Identify which cell holds the provided text, then report its (x, y) central coordinate. 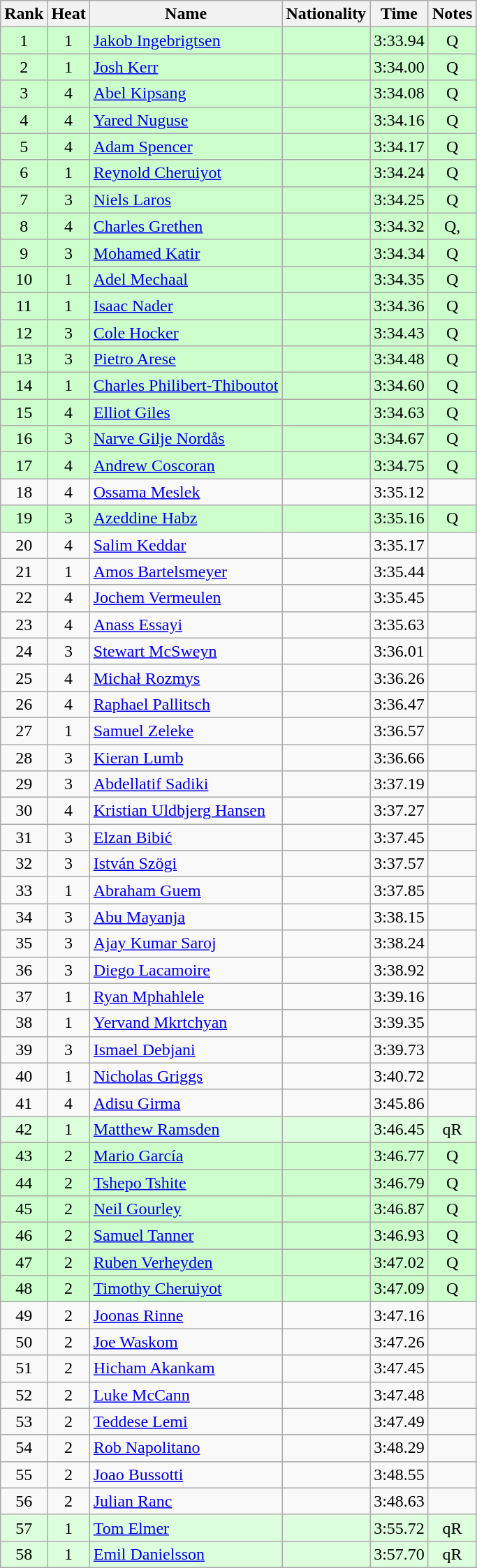
34 (24, 917)
Michał Rozmys (186, 678)
Ajay Kumar Saroj (186, 943)
3:35.63 (399, 625)
3:35.12 (399, 492)
Rob Napolitano (186, 1448)
16 (24, 439)
Tshepo Tshite (186, 1183)
37 (24, 996)
3:37.85 (399, 890)
Elliot Giles (186, 412)
Mohamed Katir (186, 253)
Nicholas Griggs (186, 1076)
3:34.35 (399, 279)
43 (24, 1156)
20 (24, 545)
25 (24, 678)
54 (24, 1448)
14 (24, 386)
47 (24, 1262)
Abel Kipsang (186, 94)
8 (24, 226)
45 (24, 1209)
3:34.32 (399, 226)
3:34.36 (399, 306)
3:37.57 (399, 864)
Ruben Verheyden (186, 1262)
3:48.63 (399, 1501)
Narve Gilje Nordås (186, 439)
Abdellatif Sadiki (186, 784)
Emil Danielsson (186, 1554)
3:47.49 (399, 1421)
Josh Kerr (186, 67)
Jakob Ingebrigtsen (186, 40)
István Szögi (186, 864)
Rank (24, 14)
15 (24, 412)
Stewart McSweyn (186, 651)
3:40.72 (399, 1076)
3:34.48 (399, 359)
Charles Philibert-Thiboutot (186, 386)
Name (186, 14)
3:34.00 (399, 67)
Ossama Meslek (186, 492)
Neil Gourley (186, 1209)
12 (24, 333)
32 (24, 864)
3:47.48 (399, 1395)
11 (24, 306)
3:34.08 (399, 94)
3:37.45 (399, 837)
Azeddine Habz (186, 518)
Pietro Arese (186, 359)
17 (24, 465)
3:38.15 (399, 917)
Cole Hocker (186, 333)
41 (24, 1103)
Jochem Vermeulen (186, 598)
10 (24, 279)
Samuel Zeleke (186, 731)
29 (24, 784)
3:34.16 (399, 120)
3:35.45 (399, 598)
3:36.26 (399, 678)
38 (24, 1023)
46 (24, 1236)
36 (24, 970)
Q, (452, 226)
3:48.55 (399, 1474)
3:47.09 (399, 1289)
9 (24, 253)
3:36.47 (399, 704)
5 (24, 147)
51 (24, 1368)
53 (24, 1421)
Yervand Mkrtchyan (186, 1023)
56 (24, 1501)
3:47.02 (399, 1262)
Adisu Girma (186, 1103)
Abu Mayanja (186, 917)
3:46.87 (399, 1209)
58 (24, 1554)
22 (24, 598)
Nationality (326, 14)
3:36.57 (399, 731)
3:37.27 (399, 811)
35 (24, 943)
3:55.72 (399, 1528)
Elzan Bibić (186, 837)
44 (24, 1183)
Reynold Cheruiyot (186, 173)
3:34.34 (399, 253)
Joao Bussotti (186, 1474)
3:39.35 (399, 1023)
3:34.25 (399, 200)
Teddese Lemi (186, 1421)
Andrew Coscoran (186, 465)
Adel Mechaal (186, 279)
40 (24, 1076)
28 (24, 757)
52 (24, 1395)
55 (24, 1474)
19 (24, 518)
Abraham Guem (186, 890)
3:34.67 (399, 439)
24 (24, 651)
3:34.17 (399, 147)
7 (24, 200)
Kristian Uldbjerg Hansen (186, 811)
39 (24, 1050)
Julian Ranc (186, 1501)
3:46.93 (399, 1236)
23 (24, 625)
3:34.24 (399, 173)
Tom Elmer (186, 1528)
Kieran Lumb (186, 757)
3:37.19 (399, 784)
33 (24, 890)
3:33.94 (399, 40)
Samuel Tanner (186, 1236)
3:35.44 (399, 572)
42 (24, 1129)
26 (24, 704)
3:47.26 (399, 1342)
Hicham Akankam (186, 1368)
Salim Keddar (186, 545)
Charles Grethen (186, 226)
21 (24, 572)
3:45.86 (399, 1103)
3:38.92 (399, 970)
31 (24, 837)
3:34.43 (399, 333)
Diego Lacamoire (186, 970)
3:46.77 (399, 1156)
3:57.70 (399, 1554)
57 (24, 1528)
Raphael Pallitsch (186, 704)
49 (24, 1315)
3:47.45 (399, 1368)
3:34.60 (399, 386)
50 (24, 1342)
3:36.66 (399, 757)
3:39.16 (399, 996)
3:48.29 (399, 1448)
27 (24, 731)
Niels Laros (186, 200)
Matthew Ramsden (186, 1129)
18 (24, 492)
Ismael Debjani (186, 1050)
3:35.16 (399, 518)
Isaac Nader (186, 306)
6 (24, 173)
Timothy Cheruiyot (186, 1289)
3:47.16 (399, 1315)
Mario García (186, 1156)
Yared Nuguse (186, 120)
3:39.73 (399, 1050)
3:38.24 (399, 943)
30 (24, 811)
Joonas Rinne (186, 1315)
Joe Waskom (186, 1342)
Luke McCann (186, 1395)
Heat (68, 14)
3:36.01 (399, 651)
Adam Spencer (186, 147)
3:46.79 (399, 1183)
3:34.63 (399, 412)
3:35.17 (399, 545)
48 (24, 1289)
3:46.45 (399, 1129)
Amos Bartelsmeyer (186, 572)
Time (399, 14)
Notes (452, 14)
3:34.75 (399, 465)
Anass Essayi (186, 625)
13 (24, 359)
Ryan Mphahlele (186, 996)
